For the text-containing cell, return its midpoint in [x, y] coordinate format. 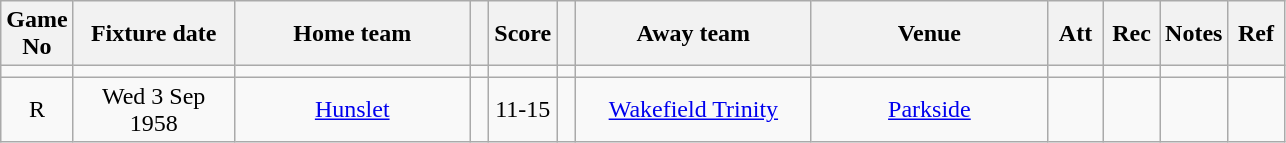
Venue [929, 34]
Wed 3 Sep 1958 [154, 110]
Fixture date [154, 34]
Score [523, 34]
R [37, 110]
Hunslet [352, 110]
Att [1075, 34]
Rec [1132, 34]
Ref [1256, 34]
11-15 [523, 110]
Away team [693, 34]
Home team [352, 34]
Parkside [929, 110]
Notes [1194, 34]
Game No [37, 34]
Wakefield Trinity [693, 110]
